Return (x, y) of the center of cell containing provided text 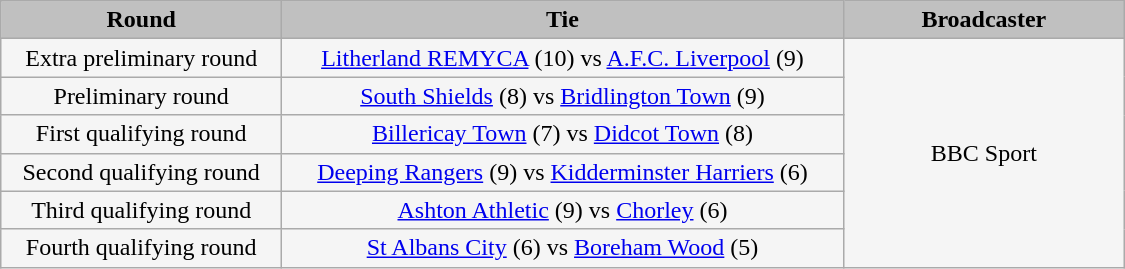
Round (142, 20)
Broadcaster (984, 20)
BBC Sport (984, 153)
Billericay Town (7) vs Didcot Town (8) (563, 134)
Third qualifying round (142, 210)
Tie (563, 20)
Deeping Rangers (9) vs Kidderminster Harriers (6) (563, 172)
Fourth qualifying round (142, 248)
South Shields (8) vs Bridlington Town (9) (563, 96)
St Albans City (6) vs Boreham Wood (5) (563, 248)
Extra preliminary round (142, 58)
Ashton Athletic (9) vs Chorley (6) (563, 210)
Preliminary round (142, 96)
Litherland REMYCA (10) vs A.F.C. Liverpool (9) (563, 58)
Second qualifying round (142, 172)
First qualifying round (142, 134)
